Locate the cell with the specified text and output its [X, Y] center coordinate. 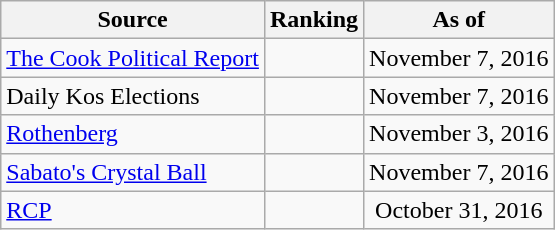
Daily Kos Elections [133, 96]
RCP [133, 210]
Rothenberg [133, 134]
November 3, 2016 [459, 134]
Sabato's Crystal Ball [133, 172]
The Cook Political Report [133, 58]
As of [459, 20]
Ranking [314, 20]
October 31, 2016 [459, 210]
Source [133, 20]
